Scan for the cell matching the given text and deliver its (X, Y) coordinate at center. 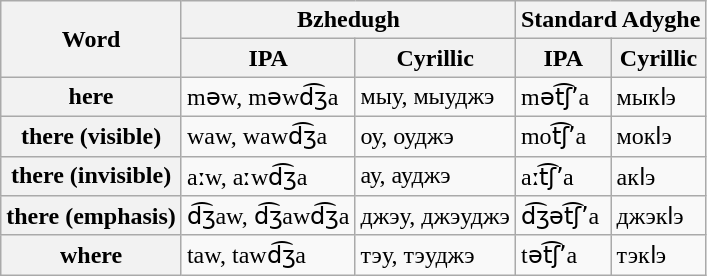
мыкӏэ (658, 97)
мокӏэ (658, 136)
d͡ʒət͡ʃʼa (563, 216)
mət͡ʃʼa (563, 97)
there (emphasis) (92, 216)
Bzhedugh (348, 20)
waw, wawd͡ʒa (268, 136)
məw, məwd͡ʒa (268, 97)
mot͡ʃʼa (563, 136)
taw, tawd͡ʒa (268, 255)
оу, оуджэ (435, 136)
tət͡ʃʼa (563, 255)
aːw, aːwd͡ʒa (268, 176)
there (visible) (92, 136)
where (92, 255)
тэкӏэ (658, 255)
мыу, мыуджэ (435, 97)
there (invisible) (92, 176)
ау, ауджэ (435, 176)
джэу, джэуджэ (435, 216)
d͡ʒaw, d͡ʒawd͡ʒa (268, 216)
тэу, тэуджэ (435, 255)
Word (92, 39)
акӏэ (658, 176)
Standard Adyghe (610, 20)
here (92, 97)
джэкӏэ (658, 216)
aːt͡ʃʼa (563, 176)
